For the text-containing cell, return its midpoint in [x, y] coordinate format. 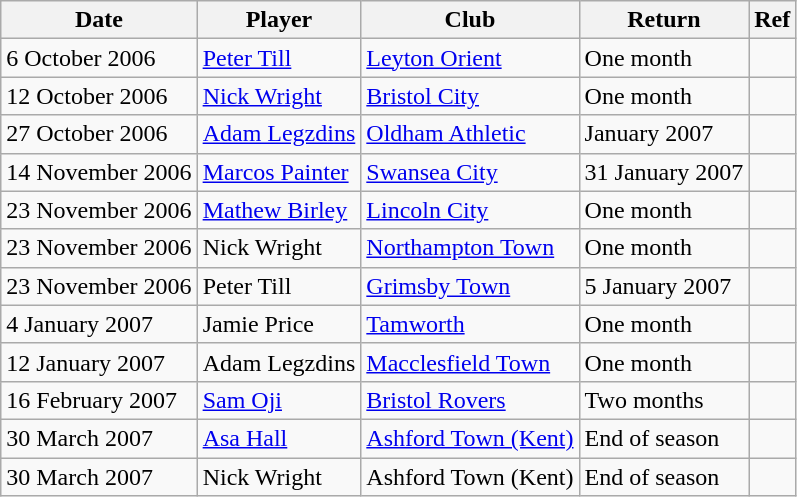
5 January 2007 [664, 286]
Mathew Birley [279, 210]
Ref [772, 20]
4 January 2007 [99, 324]
Grimsby Town [470, 286]
Macclesfield Town [470, 362]
Club [470, 20]
Leyton Orient [470, 58]
Lincoln City [470, 210]
Jamie Price [279, 324]
6 October 2006 [99, 58]
Bristol City [470, 96]
31 January 2007 [664, 172]
Bristol Rovers [470, 400]
Tamworth [470, 324]
Date [99, 20]
Return [664, 20]
Swansea City [470, 172]
Asa Hall [279, 438]
27 October 2006 [99, 134]
14 November 2006 [99, 172]
Northampton Town [470, 248]
Sam Oji [279, 400]
Oldham Athletic [470, 134]
Player [279, 20]
12 October 2006 [99, 96]
Two months [664, 400]
12 January 2007 [99, 362]
16 February 2007 [99, 400]
January 2007 [664, 134]
Marcos Painter [279, 172]
